For the text-containing cell, return its midpoint in [x, y] coordinate format. 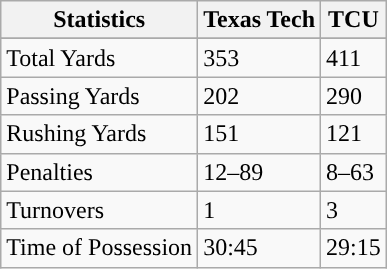
Penalties [100, 172]
202 [260, 96]
8–63 [354, 172]
Time of Possession [100, 248]
Passing Yards [100, 96]
Turnovers [100, 210]
Rushing Yards [100, 134]
29:15 [354, 248]
30:45 [260, 248]
Texas Tech [260, 20]
12–89 [260, 172]
1 [260, 210]
151 [260, 134]
TCU [354, 20]
3 [354, 210]
Statistics [100, 20]
353 [260, 58]
411 [354, 58]
Total Yards [100, 58]
121 [354, 134]
290 [354, 96]
